Provide the [x, y] coordinate of the cell's center where the given text is located.  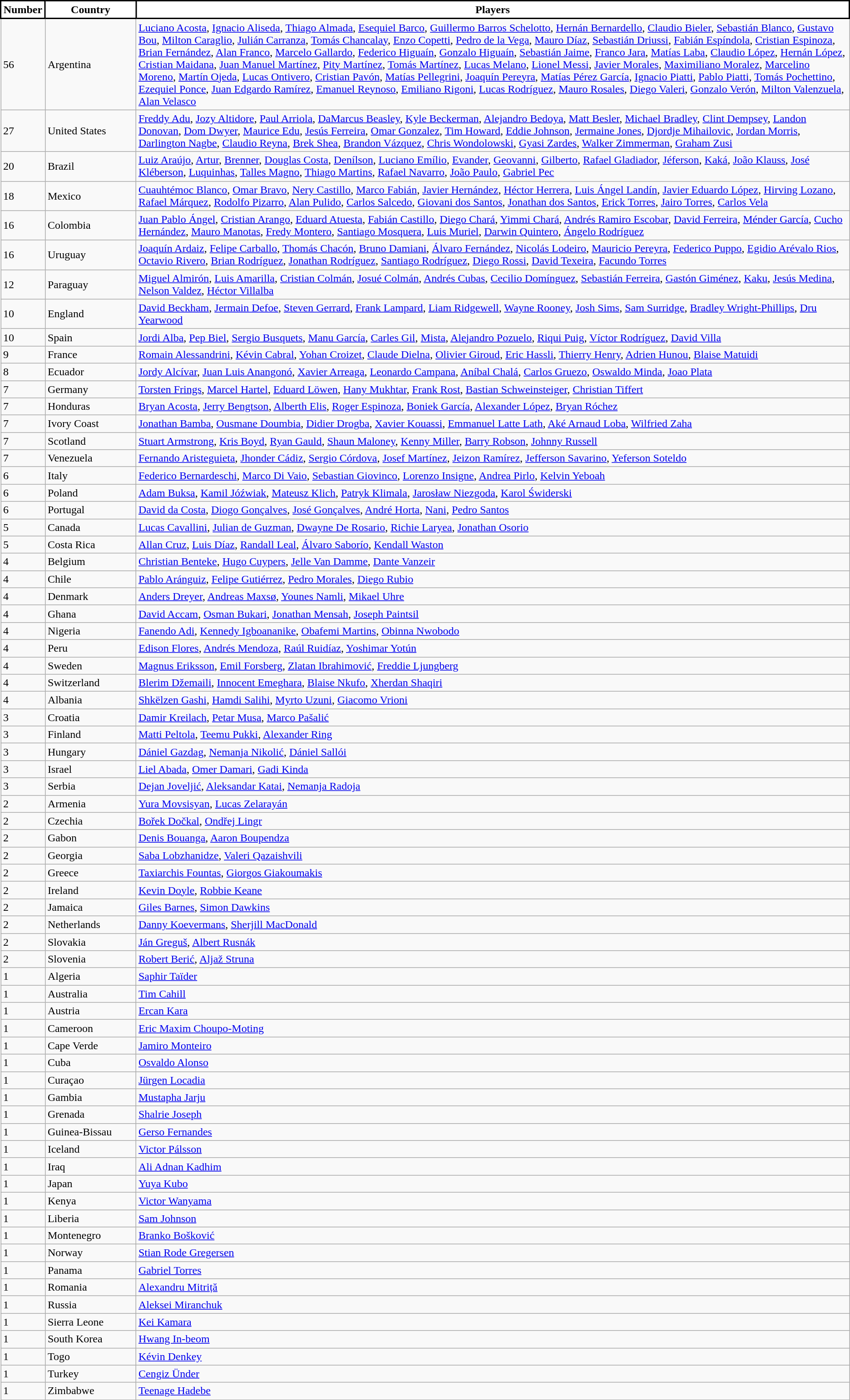
Shalrie Joseph [492, 1115]
Edison Flores, Andrés Mendoza, Raúl Ruidíaz, Yoshimar Yotún [492, 648]
Ghana [90, 614]
20 [23, 166]
Australia [90, 994]
Blerim Džemaili, Innocent Emeghara, Blaise Nkufo, Xherdan Shaqiri [492, 683]
Anders Dreyer, Andreas Maxsø, Younes Namli, Mikael Uhre [492, 596]
Pablo Aránguiz, Felipe Gutiérrez, Pedro Morales, Diego Rubio [492, 579]
Cuba [90, 1063]
Jordy Alcívar, Juan Luis Anangonó, Xavier Arreaga, Leonardo Campana, Aníbal Chalá, Carlos Gruezo, Oswaldo Minda, Joao Plata [492, 372]
Magnus Eriksson, Emil Forsberg, Zlatan Ibrahimović, Freddie Ljungberg [492, 666]
Fernando Aristeguieta, Jhonder Cádiz, Sergio Córdova, Josef Martínez, Jeizon Ramírez, Jefferson Savarino, Yeferson Soteldo [492, 458]
Panama [90, 1270]
Mexico [90, 196]
18 [23, 196]
David da Costa, Diogo Gonçalves, José Gonçalves, André Horta, Nani, Pedro Santos [492, 510]
Canada [90, 527]
Jürgen Locadia [492, 1080]
Albania [90, 700]
Norway [90, 1253]
Mustapha Jarju [492, 1097]
Scotland [90, 441]
Stuart Armstrong, Kris Boyd, Ryan Gauld, Shaun Maloney, Kenny Miller, Barry Robson, Johnny Russell [492, 441]
Fanendo Adi, Kennedy Igboananike, Obafemi Martins, Obinna Nwobodo [492, 631]
Japan [90, 1184]
Ján Greguš, Albert Rusnák [492, 942]
United States [90, 131]
Zimbabwe [90, 1391]
Colombia [90, 225]
Dejan Joveljić, Aleksandar Katai, Nemanja Radoja [492, 786]
Sierra Leone [90, 1322]
Gerso Fernandes [492, 1132]
Ivory Coast [90, 424]
Torsten Frings, Marcel Hartel, Eduard Löwen, Hany Mukhtar, Frank Rost, Bastian Schweinsteiger, Christian Tiffert [492, 389]
Serbia [90, 786]
Armenia [90, 804]
Country [90, 10]
Taxiarchis Fountas, Giorgos Giakoumakis [492, 873]
Venezuela [90, 458]
Slovenia [90, 959]
Hwang In-beom [492, 1339]
Bořek Dočkal, Ondřej Lingr [492, 821]
Giles Barnes, Simon Dawkins [492, 907]
Lucas Cavallini, Julian de Guzman, Dwayne De Rosario, Richie Laryea, Jonathan Osorio [492, 527]
Finland [90, 735]
Guinea-Bissau [90, 1132]
Poland [90, 493]
Israel [90, 769]
Tim Cahill [492, 994]
Number [23, 10]
Chile [90, 579]
Uruguay [90, 255]
Iceland [90, 1149]
Kei Kamara [492, 1322]
Algeria [90, 977]
Liberia [90, 1218]
Liel Abada, Omer Damari, Gadi Kinda [492, 769]
Osvaldo Alonso [492, 1063]
Aleksei Miranchuk [492, 1305]
Spain [90, 337]
Brazil [90, 166]
12 [23, 284]
Shkëlzen Gashi, Hamdi Salihi, Myrto Uzuni, Giacomo Vrioni [492, 700]
Adam Buksa, Kamil Jóźwiak, Mateusz Klich, Patryk Klimala, Jarosław Niezgoda, Karol Świderski [492, 493]
Curaçao [90, 1080]
Ali Adnan Kadhim [492, 1166]
Stian Rode Gregersen [492, 1253]
Damir Kreilach, Petar Musa, Marco Pašalić [492, 717]
Sam Johnson [492, 1218]
27 [23, 131]
Kevin Doyle, Robbie Keane [492, 890]
Ecuador [90, 372]
56 [23, 64]
Turkey [90, 1374]
Italy [90, 476]
Togo [90, 1356]
Costa Rica [90, 545]
Christian Benteke, Hugo Cuypers, Jelle Van Damme, Dante Vanzeir [492, 562]
Slovakia [90, 942]
Ireland [90, 890]
Cape Verde [90, 1046]
Gabriel Torres [492, 1270]
Matti Peltola, Teemu Pukki, Alexander Ring [492, 735]
Cengiz Ünder [492, 1374]
Yuya Kubo [492, 1184]
Austria [90, 1011]
South Korea [90, 1339]
Saphir Taïder [492, 977]
Portugal [90, 510]
Czechia [90, 821]
Georgia [90, 855]
Greece [90, 873]
Grenada [90, 1115]
Teenage Hadebe [492, 1391]
Danny Koevermans, Sherjill MacDonald [492, 924]
Allan Cruz, Luis Díaz, Randall Leal, Álvaro Saborío, Kendall Waston [492, 545]
Romain Alessandrini, Kévin Cabral, Yohan Croizet, Claude Dielna, Olivier Giroud, Eric Hassli, Thierry Henry, Adrien Hunou, Blaise Matuidi [492, 354]
Sweden [90, 666]
Switzerland [90, 683]
Hungary [90, 752]
Branko Bošković [492, 1236]
Cameroon [90, 1028]
David Accam, Osman Bukari, Jonathan Mensah, Joseph Paintsil [492, 614]
Jamaica [90, 907]
Denis Bouanga, Aaron Boupendza [492, 838]
Kenya [90, 1201]
Alexandru Mitriță [492, 1287]
Robert Berić, Aljaž Struna [492, 959]
Argentina [90, 64]
France [90, 354]
Eric Maxim Choupo-Moting [492, 1028]
Iraq [90, 1166]
Federico Bernardeschi, Marco Di Vaio, Sebastian Giovinco, Lorenzo Insigne, Andrea Pirlo, Kelvin Yeboah [492, 476]
Saba Lobzhanidze, Valeri Qazaishvili [492, 855]
Germany [90, 389]
Montenegro [90, 1236]
Croatia [90, 717]
Gambia [90, 1097]
Jordi Alba, Pep Biel, Sergio Busquets, Manu García, Carles Gil, Mista, Alejandro Pozuelo, Riqui Puig, Víctor Rodríguez, David Villa [492, 337]
Honduras [90, 407]
Netherlands [90, 924]
Yura Movsisyan, Lucas Zelarayán [492, 804]
Bryan Acosta, Jerry Bengtson, Alberth Elis, Roger Espinoza, Boniek García, Alexander López, Bryan Róchez [492, 407]
Denmark [90, 596]
Russia [90, 1305]
8 [23, 372]
Peru [90, 648]
Romania [90, 1287]
Ercan Kara [492, 1011]
Nigeria [90, 631]
Victor Wanyama [492, 1201]
9 [23, 354]
Jamiro Monteiro [492, 1046]
Gabon [90, 838]
Jonathan Bamba, Ousmane Doumbia, Didier Drogba, Xavier Kouassi, Emmanuel Latte Lath, Aké Arnaud Loba, Wilfried Zaha [492, 424]
Victor Pálsson [492, 1149]
Kévin Denkey [492, 1356]
England [90, 314]
Paraguay [90, 284]
Dániel Gazdag, Nemanja Nikolić, Dániel Sallói [492, 752]
Belgium [90, 562]
Players [492, 10]
